Find where the given text appears and provide that cell's center as (x, y) coordinate. 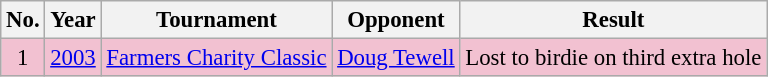
Year (73, 20)
1 (23, 58)
Lost to birdie on third extra hole (614, 58)
Doug Tewell (396, 58)
Farmers Charity Classic (216, 58)
Result (614, 20)
No. (23, 20)
Tournament (216, 20)
Opponent (396, 20)
2003 (73, 58)
